Locate the cell with the specified text and output its (x, y) center coordinate. 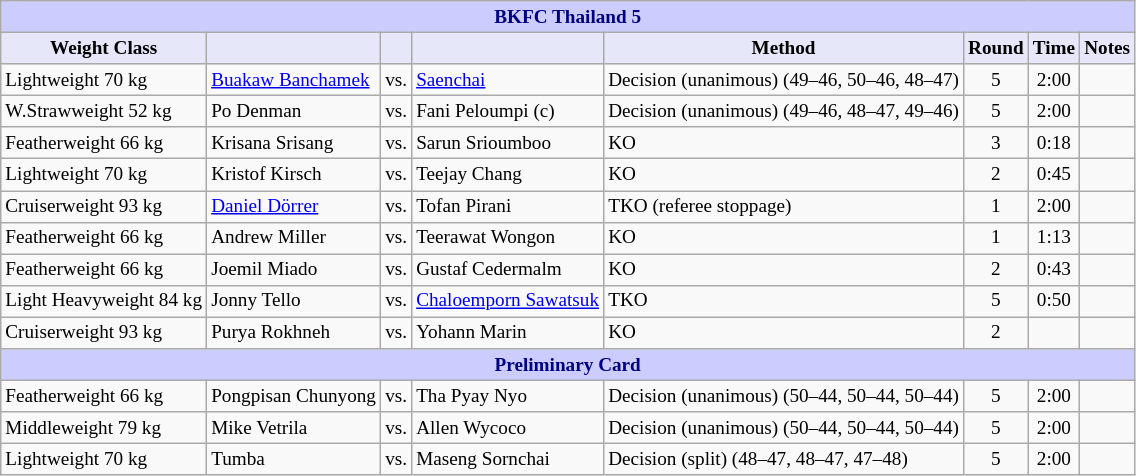
0:18 (1054, 143)
Krisana Srisang (294, 143)
1:13 (1054, 238)
Notes (1108, 48)
Jonny Tello (294, 301)
Pongpisan Chunyong (294, 396)
0:50 (1054, 301)
Fani Peloumpi (c) (508, 111)
Gustaf Cedermalm (508, 270)
Tumba (294, 460)
Yohann Marin (508, 333)
Purya Rokhneh (294, 333)
Sarun Srioumboo (508, 143)
Teejay Chang (508, 175)
TKO (referee stoppage) (784, 206)
Mike Vetrila (294, 428)
0:43 (1054, 270)
Light Heavyweight 84 kg (104, 301)
Time (1054, 48)
Andrew Miller (294, 238)
Tofan Pirani (508, 206)
TKO (784, 301)
Kristof Kirsch (294, 175)
Decision (unanimous) (49–46, 50–46, 48–47) (784, 80)
Chaloemporn Sawatsuk (508, 301)
Method (784, 48)
Teerawat Wongon (508, 238)
W.Strawweight 52 kg (104, 111)
3 (996, 143)
Decision (unanimous) (49–46, 48–47, 49–46) (784, 111)
Daniel Dörrer (294, 206)
Allen Wycoco (508, 428)
BKFC Thailand 5 (568, 17)
Buakaw Banchamek (294, 80)
0:45 (1054, 175)
Tha Pyay Nyo (508, 396)
Preliminary Card (568, 365)
Maseng Sornchai (508, 460)
Saenchai (508, 80)
Middleweight 79 kg (104, 428)
Weight Class (104, 48)
Po Denman (294, 111)
Round (996, 48)
Decision (split) (48–47, 48–47, 47–48) (784, 460)
Joemil Miado (294, 270)
